Return [x, y] of the center of cell containing provided text 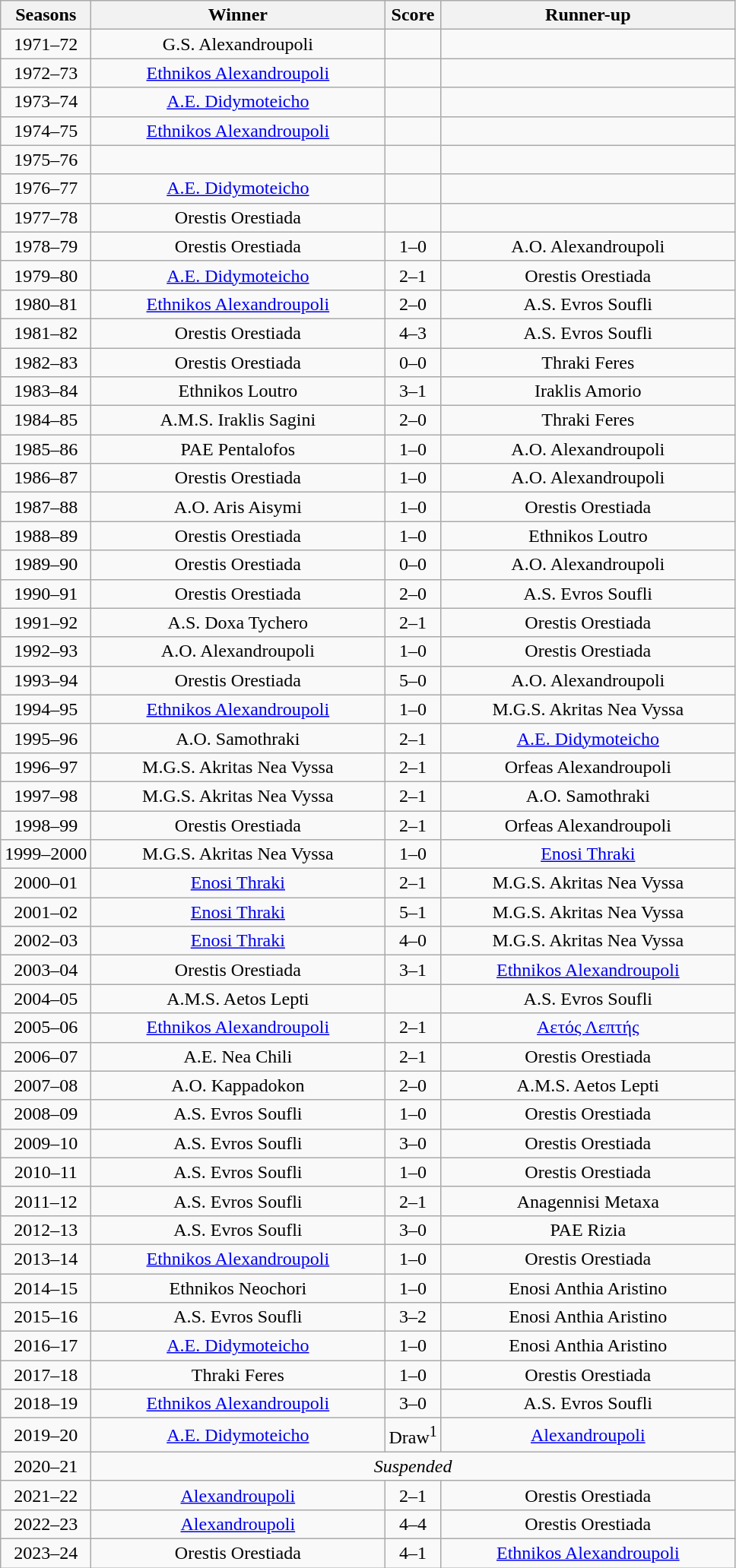
1974–75 [46, 131]
2005–06 [46, 1028]
1996–97 [46, 767]
2019–20 [46, 1435]
2017–18 [46, 1375]
Seasons [46, 15]
5–1 [413, 912]
2004–05 [46, 999]
5–0 [413, 680]
1978–79 [46, 246]
1987–88 [46, 507]
1988–89 [46, 536]
A.O. Kappadokon [238, 1085]
G.S. Alexandroupoli [238, 44]
2018–19 [46, 1404]
PAE Pentalofos [238, 449]
Draw1 [413, 1435]
1971–72 [46, 44]
A.S. Doxa Tychero [238, 622]
2022–23 [46, 1524]
2002–03 [46, 941]
Iraklis Amorio [588, 391]
4–0 [413, 941]
A.E. Nea Chili [238, 1056]
1995–96 [46, 738]
A.M.S. Iraklis Sagini [238, 420]
2001–02 [46, 912]
1977–78 [46, 217]
1989–90 [46, 565]
1981–82 [46, 333]
2020–21 [46, 1466]
2011–12 [46, 1201]
Runner-up [588, 15]
1999–2000 [46, 854]
2012–13 [46, 1230]
1998–99 [46, 825]
2014–15 [46, 1288]
A.O. Aris Aisymi [238, 507]
1982–83 [46, 363]
2015–16 [46, 1317]
Suspended [414, 1466]
Ethnikos Neochori [238, 1288]
1983–84 [46, 391]
1992–93 [46, 651]
1990–91 [46, 594]
1993–94 [46, 680]
1975–76 [46, 160]
2003–04 [46, 970]
Anagennisi Metaxa [588, 1201]
2006–07 [46, 1056]
4–4 [413, 1524]
1994–95 [46, 709]
1976–77 [46, 188]
2021–22 [46, 1495]
2009–10 [46, 1143]
2013–14 [46, 1259]
Score [413, 15]
2010–11 [46, 1172]
4–3 [413, 333]
3–2 [413, 1317]
1979–80 [46, 275]
PAE Rizia [588, 1230]
1985–86 [46, 449]
4–1 [413, 1554]
2016–17 [46, 1346]
Winner [238, 15]
Αετός Λεπτής [588, 1028]
2000–01 [46, 883]
2007–08 [46, 1085]
2008–09 [46, 1114]
1973–74 [46, 102]
1986–87 [46, 478]
1997–98 [46, 796]
2023–24 [46, 1554]
1972–73 [46, 73]
1980–81 [46, 304]
1984–85 [46, 420]
1991–92 [46, 622]
